Extract the (x, y) coordinate from the center of the cell holding the provided text.  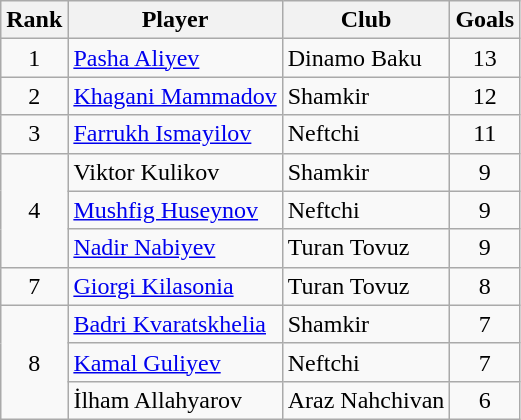
11 (485, 134)
13 (485, 58)
Giorgi Kilasonia (175, 286)
4 (34, 210)
Badri Kvaratskhelia (175, 324)
Araz Nahchivan (366, 400)
Pasha Aliyev (175, 58)
İlham Allahyarov (175, 400)
Kamal Guliyev (175, 362)
Goals (485, 20)
Viktor Kulikov (175, 172)
12 (485, 96)
Player (175, 20)
3 (34, 134)
1 (34, 58)
Mushfig Huseynov (175, 210)
Rank (34, 20)
2 (34, 96)
6 (485, 400)
Farrukh Ismayilov (175, 134)
Dinamo Baku (366, 58)
Club (366, 20)
Khagani Mammadov (175, 96)
Nadir Nabiyev (175, 248)
